Return the [x, y] coordinate for the center point of the cell that contains the specified text.  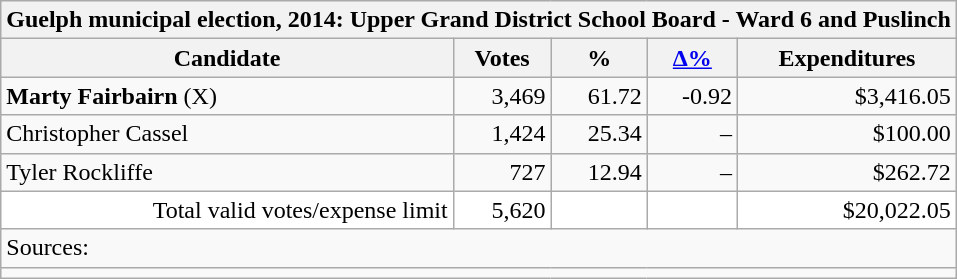
1,424 [502, 134]
61.72 [599, 96]
Votes [502, 58]
$262.72 [846, 172]
Marty Fairbairn (X) [227, 96]
-0.92 [692, 96]
3,469 [502, 96]
Total valid votes/expense limit [227, 210]
25.34 [599, 134]
Sources: [479, 248]
12.94 [599, 172]
$3,416.05 [846, 96]
727 [502, 172]
Candidate [227, 58]
Christopher Cassel [227, 134]
5,620 [502, 210]
$20,022.05 [846, 210]
Δ% [692, 58]
Expenditures [846, 58]
Tyler Rockliffe [227, 172]
$100.00 [846, 134]
% [599, 58]
Guelph municipal election, 2014: Upper Grand District School Board - Ward 6 and Puslinch [479, 20]
